From the cell containing the given text, extract its center point as [X, Y] coordinate. 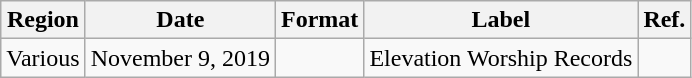
Ref. [664, 20]
November 9, 2019 [180, 58]
Elevation Worship Records [501, 58]
Date [180, 20]
Various [43, 58]
Region [43, 20]
Label [501, 20]
Format [320, 20]
